Pinpoint the cell where the given text exists, returning its [x, y] midpoint coordinate. 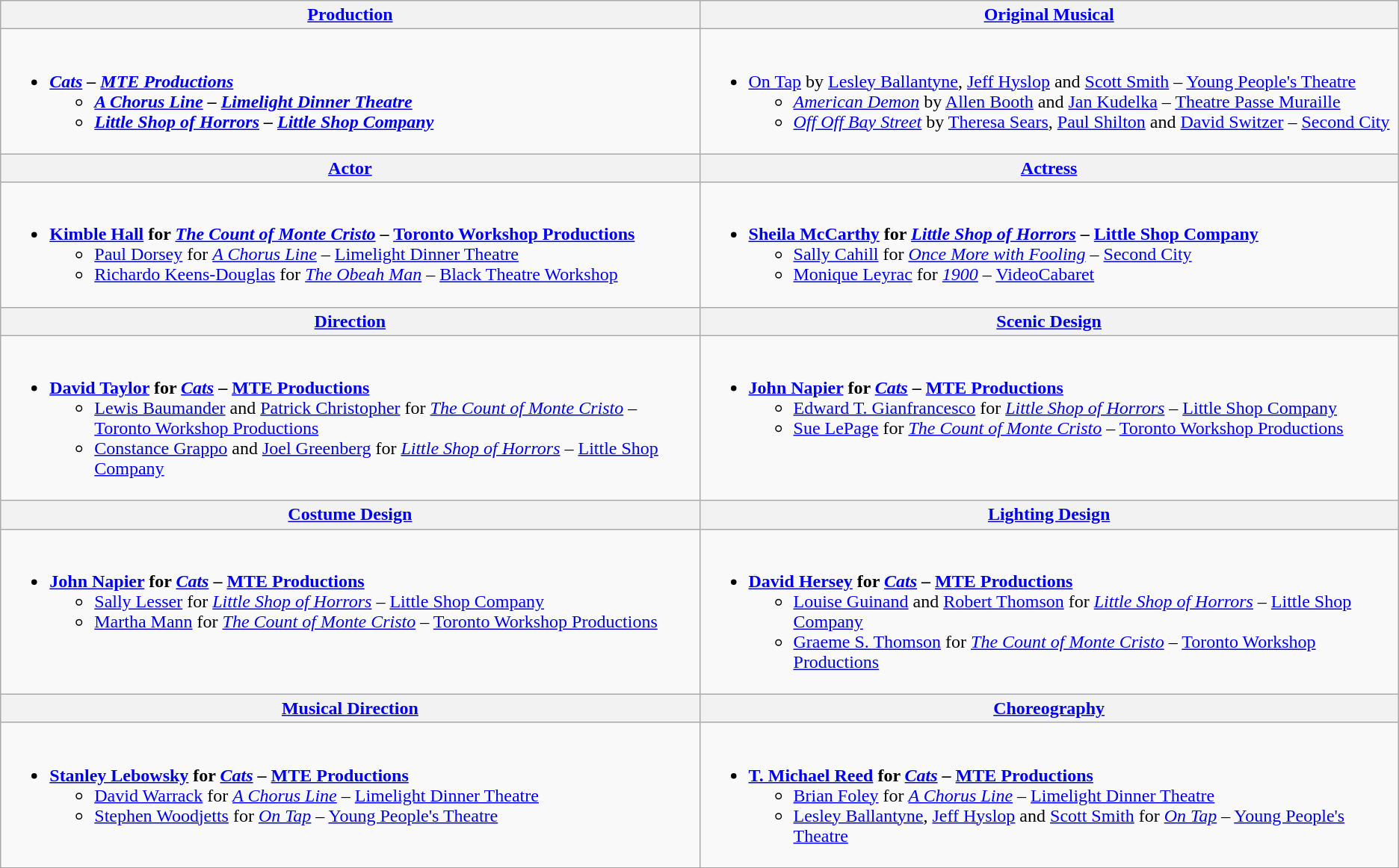
Actress [1049, 168]
Original Musical [1049, 15]
Choreography [1049, 708]
Cats – MTE ProductionsA Chorus Line – Limelight Dinner TheatreLittle Shop of Horrors – Little Shop Company [350, 91]
Direction [350, 321]
Actor [350, 168]
Musical Direction [350, 708]
Scenic Design [1049, 321]
Lighting Design [1049, 515]
Production [350, 15]
Costume Design [350, 515]
